Detect which cell encompasses the target text, then output its [x, y] center coordinate. 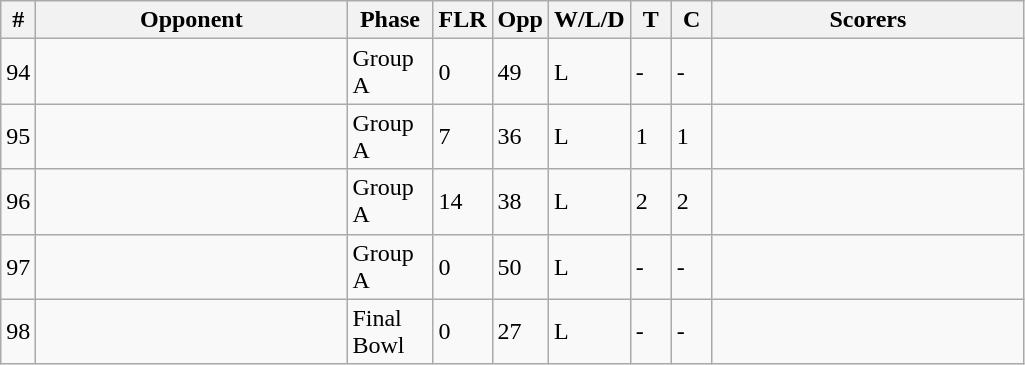
38 [520, 202]
98 [18, 332]
97 [18, 266]
Phase [390, 20]
49 [520, 72]
94 [18, 72]
14 [462, 202]
7 [462, 136]
Opp [520, 20]
C [692, 20]
Final Bowl [390, 332]
95 [18, 136]
96 [18, 202]
T [650, 20]
W/L/D [589, 20]
50 [520, 266]
27 [520, 332]
FLR [462, 20]
Opponent [192, 20]
# [18, 20]
Scorers [868, 20]
36 [520, 136]
